Provide the [x, y] coordinate of the cell's center where the given text is located.  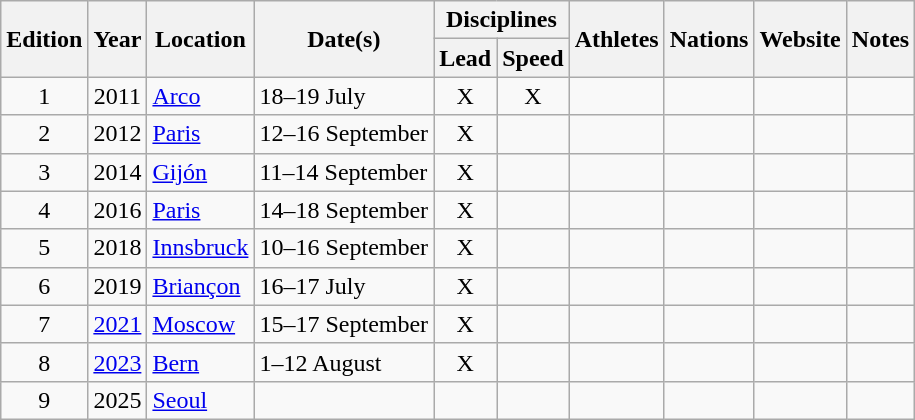
4 [44, 210]
Bern [200, 362]
Moscow [200, 324]
3 [44, 172]
7 [44, 324]
2023 [118, 362]
Disciplines [502, 20]
1–12 August [344, 362]
Gijón [200, 172]
11–14 September [344, 172]
Innsbruck [200, 248]
Location [200, 39]
2012 [118, 134]
Lead [466, 58]
12–16 September [344, 134]
2019 [118, 286]
Year [118, 39]
18–19 July [344, 96]
5 [44, 248]
15–17 September [344, 324]
2021 [118, 324]
16–17 July [344, 286]
Athletes [616, 39]
Briançon [200, 286]
9 [44, 400]
Website [800, 39]
Speed [533, 58]
2 [44, 134]
Arco [200, 96]
10–16 September [344, 248]
14–18 September [344, 210]
2018 [118, 248]
2011 [118, 96]
Edition [44, 39]
2014 [118, 172]
8 [44, 362]
2016 [118, 210]
Seoul [200, 400]
6 [44, 286]
Notes [880, 39]
Nations [709, 39]
Date(s) [344, 39]
2025 [118, 400]
1 [44, 96]
